Scan for the cell matching the given text and deliver its [X, Y] coordinate at center. 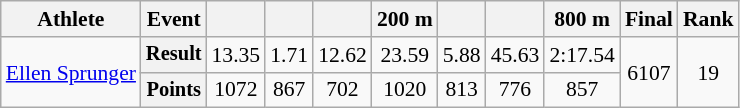
776 [516, 90]
1072 [236, 90]
1020 [405, 90]
1.71 [289, 55]
Points [174, 90]
Athlete [71, 19]
702 [342, 90]
2:17.54 [582, 55]
857 [582, 90]
800 m [582, 19]
12.62 [342, 55]
45.63 [516, 55]
5.88 [462, 55]
23.59 [405, 55]
813 [462, 90]
Final [649, 19]
200 m [405, 19]
13.35 [236, 55]
Rank [708, 19]
Ellen Sprunger [71, 72]
19 [708, 72]
Result [174, 55]
Event [174, 19]
6107 [649, 72]
867 [289, 90]
